Find where the given text appears and provide that cell's center as (X, Y) coordinate. 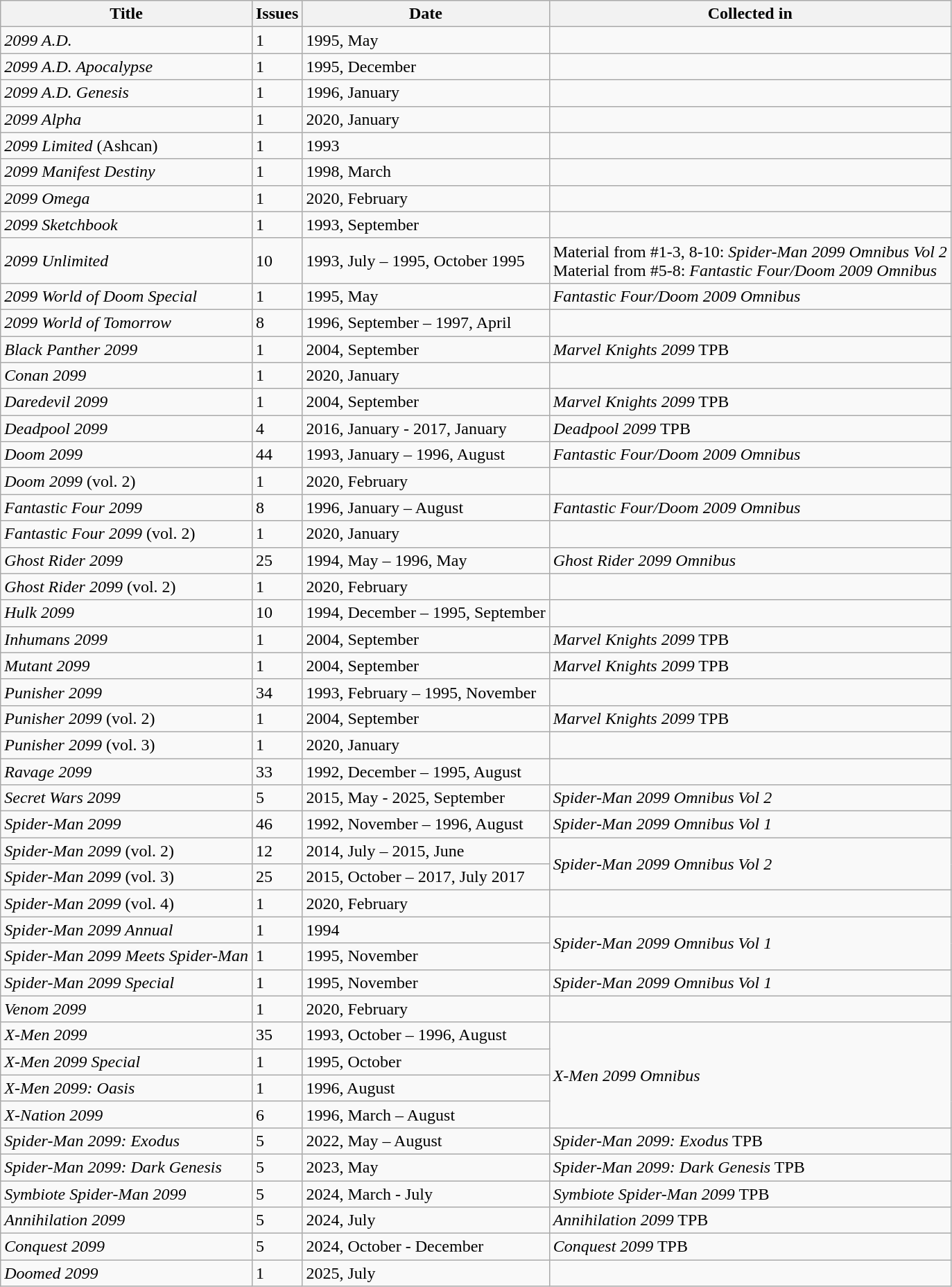
Spider-Man 2099: Dark Genesis (126, 1167)
Conquest 2099 TPB (750, 1247)
33 (277, 772)
1994, May – 1996, May (426, 560)
Mutant 2099 (126, 666)
4 (277, 429)
2024, March - July (426, 1193)
X-Men 2099: Oasis (126, 1088)
Spider-Man 2099: Dark Genesis TPB (750, 1167)
1994, December – 1995, September (426, 613)
2099 Sketchbook (126, 225)
Issues (277, 14)
2099 Unlimited (126, 261)
1995, October (426, 1062)
46 (277, 824)
44 (277, 455)
1993, July – 1995, October 1995 (426, 261)
2014, July – 2015, June (426, 851)
Spider-Man 2099 (vol. 3) (126, 877)
2099 World of Tomorrow (126, 322)
6 (277, 1114)
1993, September (426, 225)
1996, March – August (426, 1114)
Collected in (750, 14)
2024, October - December (426, 1247)
Spider-Man 2099 (vol. 2) (126, 851)
2099 Alpha (126, 119)
Conan 2099 (126, 376)
2099 World of Doom Special (126, 296)
Deadpool 2099 (126, 429)
Date (426, 14)
1994 (426, 930)
Punisher 2099 (vol. 2) (126, 718)
2024, July (426, 1220)
Secret Wars 2099 (126, 798)
1993, October – 1996, August (426, 1035)
Symbiote Spider-Man 2099 (126, 1193)
2099 A.D. Apocalypse (126, 67)
Deadpool 2099 TPB (750, 429)
2099 Omega (126, 198)
2015, October – 2017, July 2017 (426, 877)
Spider-Man 2099 Special (126, 983)
1996, August (426, 1088)
2016, January - 2017, January (426, 429)
1993, January – 1996, August (426, 455)
12 (277, 851)
1996, January (426, 93)
X-Men 2099 Omnibus (750, 1075)
Annihilation 2099 TPB (750, 1220)
Punisher 2099 (126, 692)
2099 A.D. Genesis (126, 93)
Fantastic Four 2099 (vol. 2) (126, 534)
Ghost Rider 2099 (126, 560)
X-Men 2099 Special (126, 1062)
1996, September – 1997, April (426, 322)
Hulk 2099 (126, 613)
Material from #1-3, 8-10: Spider-Man 2099 Omnibus Vol 2Material from #5-8: Fantastic Four/Doom 2009 Omnibus (750, 261)
Spider-Man 2099: Exodus TPB (750, 1141)
Inhumans 2099 (126, 639)
Ravage 2099 (126, 772)
Doomed 2099 (126, 1273)
Spider-Man 2099 Meets Spider-Man (126, 956)
1998, March (426, 172)
2099 A.D. (126, 40)
Spider-Man 2099 (126, 824)
2022, May – August (426, 1141)
1995, December (426, 67)
34 (277, 692)
X-Nation 2099 (126, 1114)
Doom 2099 (126, 455)
2099 Manifest Destiny (126, 172)
Black Panther 2099 (126, 349)
35 (277, 1035)
Venom 2099 (126, 1009)
Title (126, 14)
2099 Limited (Ashcan) (126, 146)
1992, December – 1995, August (426, 772)
2025, July (426, 1273)
Annihilation 2099 (126, 1220)
Symbiote Spider-Man 2099 TPB (750, 1193)
Daredevil 2099 (126, 402)
X-Men 2099 (126, 1035)
2015, May - 2025, September (426, 798)
1992, November – 1996, August (426, 824)
Ghost Rider 2099 (vol. 2) (126, 587)
Spider-Man 2099 Annual (126, 930)
1996, January – August (426, 508)
1993 (426, 146)
Doom 2099 (vol. 2) (126, 481)
Spider-Man 2099 (vol. 4) (126, 904)
Spider-Man 2099: Exodus (126, 1141)
Punisher 2099 (vol. 3) (126, 745)
2023, May (426, 1167)
Fantastic Four 2099 (126, 508)
1993, February – 1995, November (426, 692)
Conquest 2099 (126, 1247)
Ghost Rider 2099 Omnibus (750, 560)
